Output the (X, Y) coordinate of the center of the cell containing the given text.  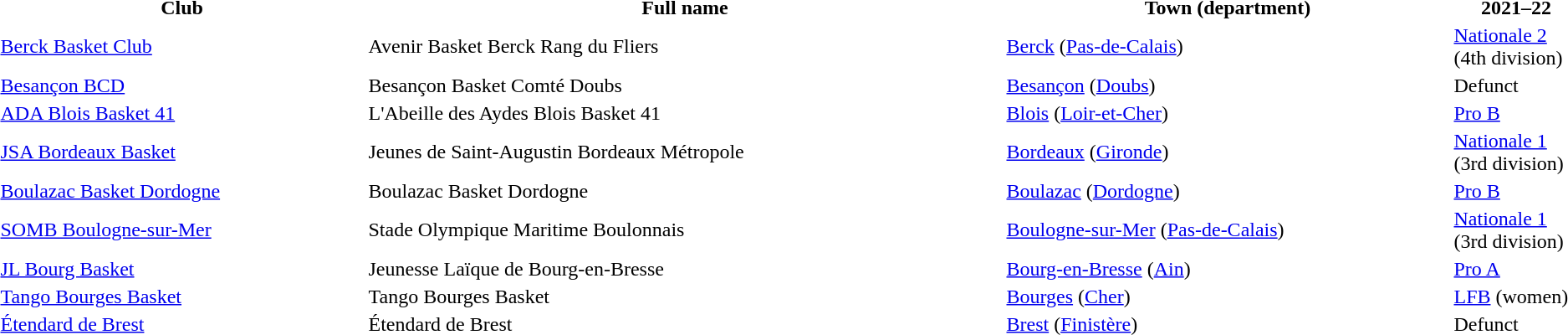
Berck (Pas-de-Calais) (1228, 47)
Besançon Basket Comté Doubs (685, 85)
Jeunes de Saint-Augustin Bordeaux Métropole (685, 152)
Bourges (Cher) (1228, 296)
Bourg-en-Bresse (Ain) (1228, 269)
Boulogne-sur-Mer (Pas-de-Calais) (1228, 229)
Jeunesse Laïque de Bourg-en-Bresse (685, 269)
Blois (Loir-et-Cher) (1228, 113)
L'Abeille des Aydes Blois Basket 41 (685, 113)
Boulazac (Dordogne) (1228, 191)
Boulazac Basket Dordogne (685, 191)
Bordeaux (Gironde) (1228, 152)
Stade Olympique Maritime Boulonnais (685, 229)
Besançon (Doubs) (1228, 85)
Avenir Basket Berck Rang du Fliers (685, 47)
Tango Bourges Basket (685, 296)
